Detect which cell encompasses the target text, then output its [x, y] center coordinate. 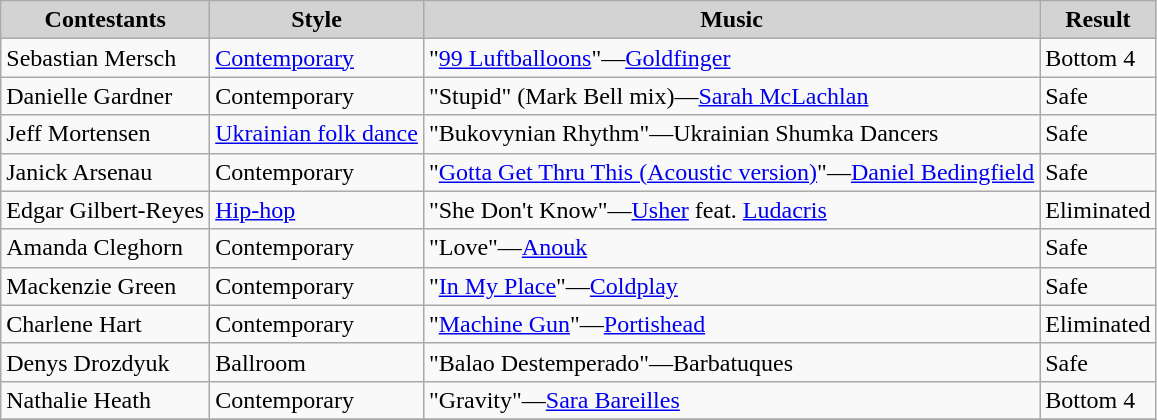
Ballroom [317, 362]
"Machine Gun"—Portishead [731, 324]
"Gravity"—Sara Bareilles [731, 400]
"Love"—Anouk [731, 248]
Result [1098, 20]
"Stupid" (Mark Bell mix)—Sarah McLachlan [731, 96]
Charlene Hart [106, 324]
Danielle Gardner [106, 96]
Edgar Gilbert-Reyes [106, 210]
Style [317, 20]
"Balao Destemperado"—Barbatuques [731, 362]
"Bukovynian Rhythm"—Ukrainian Shumka Dancers [731, 134]
Amanda Cleghorn [106, 248]
"In My Place"—Coldplay [731, 286]
Music [731, 20]
Nathalie Heath [106, 400]
Hip-hop [317, 210]
"99 Luftballoons"—Goldfinger [731, 58]
Sebastian Mersch [106, 58]
Ukrainian folk dance [317, 134]
Jeff Mortensen [106, 134]
"Gotta Get Thru This (Acoustic version)"—Daniel Bedingfield [731, 172]
Mackenzie Green [106, 286]
Denys Drozdyuk [106, 362]
"She Don't Know"—Usher feat. Ludacris [731, 210]
Contestants [106, 20]
Janick Arsenau [106, 172]
